Extract the [x, y] coordinate from the center of the cell holding the provided text.  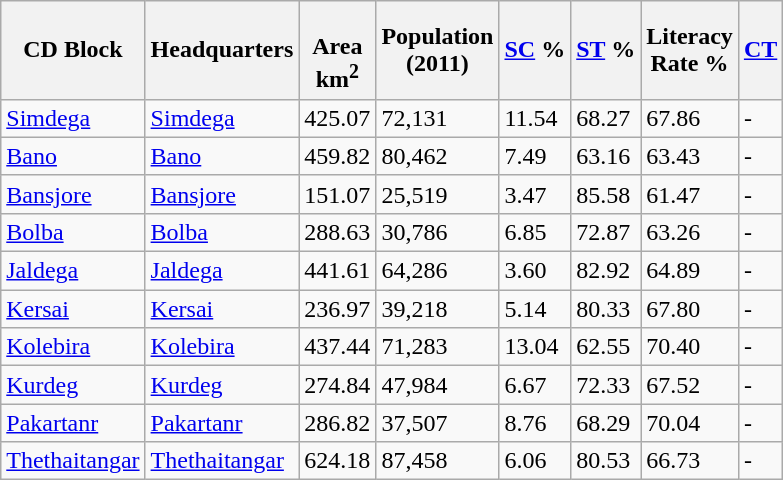
Literacy Rate % [690, 50]
3.47 [535, 194]
Headquarters [222, 50]
62.55 [606, 347]
67.52 [690, 385]
ST % [606, 50]
Areakm2 [338, 50]
6.06 [535, 461]
236.97 [338, 309]
63.16 [606, 156]
286.82 [338, 423]
72,131 [438, 118]
87,458 [438, 461]
64.89 [690, 271]
68.27 [606, 118]
70.04 [690, 423]
8.76 [535, 423]
71,283 [438, 347]
80.33 [606, 309]
63.26 [690, 232]
6.67 [535, 385]
441.61 [338, 271]
85.58 [606, 194]
CT [760, 50]
80,462 [438, 156]
6.85 [535, 232]
151.07 [338, 194]
61.47 [690, 194]
425.07 [338, 118]
66.73 [690, 461]
70.40 [690, 347]
67.80 [690, 309]
SC % [535, 50]
Population(2011) [438, 50]
64,286 [438, 271]
7.49 [535, 156]
30,786 [438, 232]
63.43 [690, 156]
11.54 [535, 118]
5.14 [535, 309]
459.82 [338, 156]
80.53 [606, 461]
39,218 [438, 309]
68.29 [606, 423]
67.86 [690, 118]
72.33 [606, 385]
624.18 [338, 461]
437.44 [338, 347]
13.04 [535, 347]
47,984 [438, 385]
25,519 [438, 194]
CD Block [73, 50]
82.92 [606, 271]
3.60 [535, 271]
72.87 [606, 232]
274.84 [338, 385]
288.63 [338, 232]
37,507 [438, 423]
